Capture the cell that displays the provided text and extract its [x, y] central coordinate. 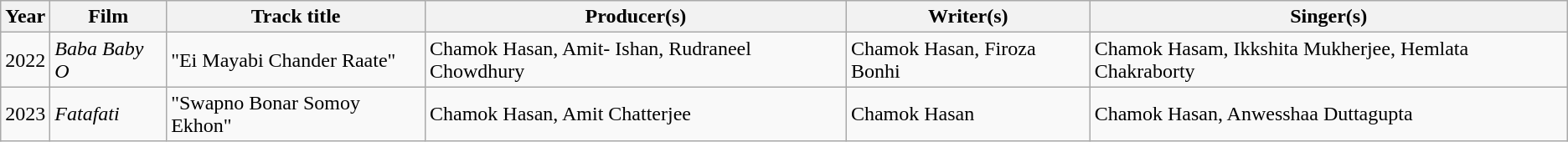
Film [109, 17]
"Swapno Bonar Somoy Ekhon" [297, 114]
Writer(s) [968, 17]
2023 [25, 114]
Chamok Hasan, Amit Chatterjee [635, 114]
Chamok Hasan, Firoza Bonhi [968, 60]
Chamok Hasan, Amit- Ishan, Rudraneel Chowdhury [635, 60]
2022 [25, 60]
Chamok Hasan, Anwesshaa Duttagupta [1328, 114]
Chamok Hasan [968, 114]
Producer(s) [635, 17]
Chamok Hasam, Ikkshita Mukherjee, Hemlata Chakraborty [1328, 60]
Baba Baby O [109, 60]
Year [25, 17]
Track title [297, 17]
Singer(s) [1328, 17]
"Ei Mayabi Chander Raate" [297, 60]
Fatafati [109, 114]
